Identify which cell holds the provided text, then report its (X, Y) central coordinate. 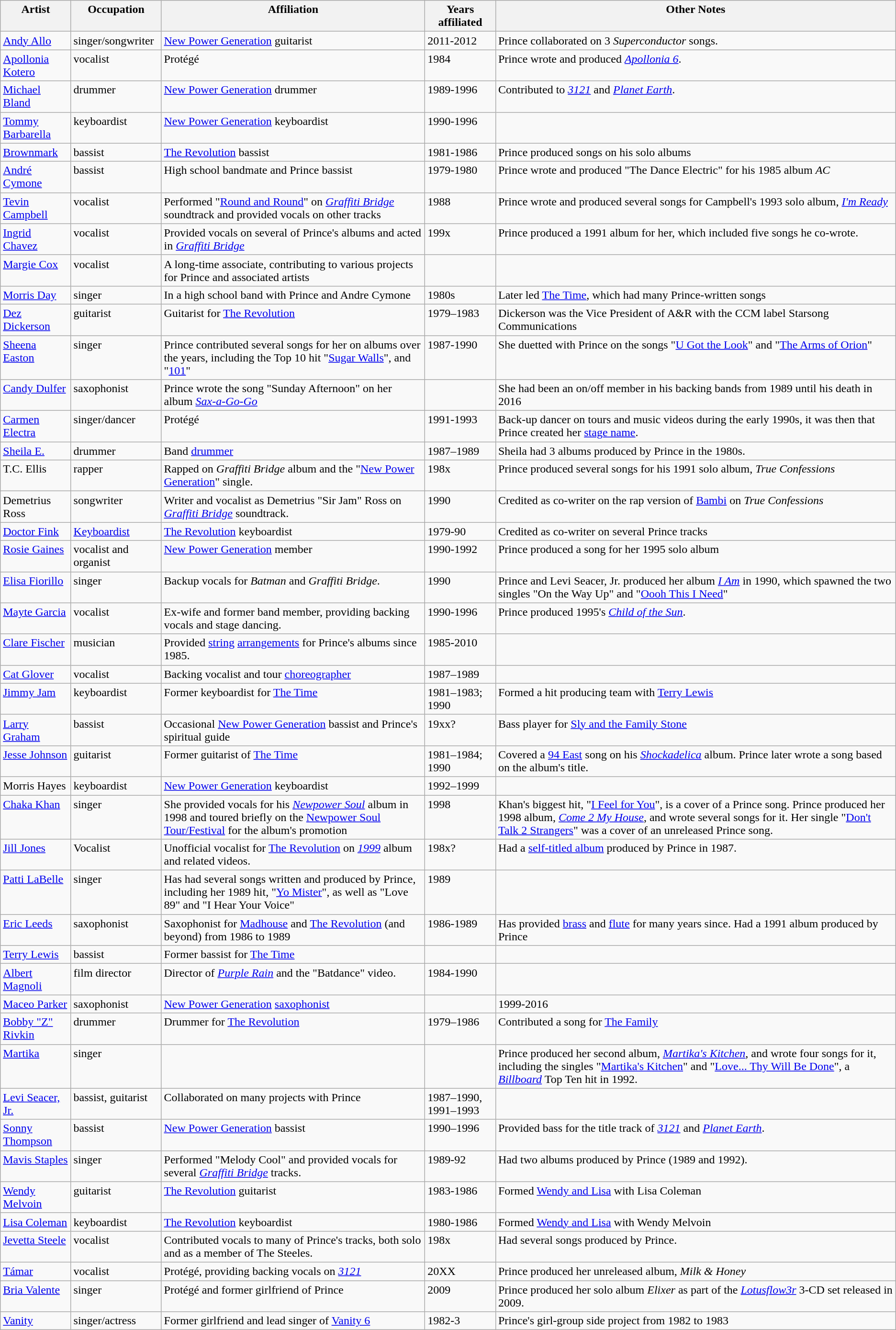
film director (116, 980)
Larry Graham (35, 730)
Vanity (35, 1321)
Former bassist for The Time (293, 955)
1981–1984; 1990 (460, 761)
Rapped on Graffiti Bridge album and the "New Power Generation" single. (293, 476)
Albert Magnoli (35, 980)
Prince's girl-group side project from 1982 to 1983 (695, 1321)
Prince contributed several songs for her on albums over the years, including the Top 10 hit "Sugar Walls", and "101" (293, 357)
Doctor Fink (35, 531)
Terry Lewis (35, 955)
198x? (460, 855)
New Power Generation member (293, 556)
1981-1986 (460, 152)
19xx? (460, 730)
20XX (460, 1271)
Michael Bland (35, 97)
Contributed a song for The Family (695, 1028)
She had been an on/off member in his backing bands from 1989 until his death in 2016 (695, 395)
1992–1999 (460, 786)
Tevin Campbell (35, 208)
1985-2010 (460, 649)
She duetted with Prince on the songs "U Got the Look" and "The Arms of Orion" (695, 357)
Morris Hayes (35, 786)
Jimmy Jam (35, 699)
Dickerson was the Vice President of A&R with the CCM label Starsong Communications (695, 320)
1983-1986 (460, 1197)
Prince collaborated on 3 Superconductor songs. (695, 41)
Later led The Time, which had many Prince-written songs (695, 295)
In a high school band with Prince and Andre Cymone (293, 295)
1991-1993 (460, 426)
1984-1990 (460, 980)
Credited as co-writer on several Prince tracks (695, 531)
Prince wrote the song "Sunday Afternoon" on her album Sax-a-Go-Go (293, 395)
Had two albums produced by Prince (1989 and 1992). (695, 1166)
Martika (35, 1066)
Prince produced a song for her 1995 solo album (695, 556)
1980s (460, 295)
Other Notes (695, 16)
singer/songwriter (116, 41)
2011-2012 (460, 41)
1979–1983 (460, 320)
Back-up dancer on tours and music videos during the early 1990s, it was then that Prince created her stage name. (695, 426)
Artist (35, 16)
Prince produced songs on his solo albums (695, 152)
Candy Dulfer (35, 395)
1979-1980 (460, 177)
Affiliation (293, 16)
1989 (460, 892)
Protégé and former girlfriend of Prince (293, 1296)
Ingrid Chavez (35, 239)
Chaka Khan (35, 817)
1988 (460, 208)
Maceo Parker (35, 1004)
1986-1989 (460, 930)
Had a self-titled album produced by Prince in 1987. (695, 855)
The Revolution bassist (293, 152)
Vocalist (116, 855)
Apollonia Kotero (35, 65)
Prince wrote and produced Apollonia 6. (695, 65)
Director of Purple Rain and the "Batdance" video. (293, 980)
Prince produced a 1991 album for her, which included five songs he co-wrote. (695, 239)
singer/dancer (116, 426)
Guitarist for The Revolution (293, 320)
Támar (35, 1271)
1987–1990, 1991–1993 (460, 1104)
Demetrius Ross (35, 507)
Andy Allo (35, 41)
Prince produced several songs for his 1991 solo album, True Confessions (695, 476)
Levi Seacer, Jr. (35, 1104)
Sheena Easton (35, 357)
Morris Day (35, 295)
Backup vocals for Batman and Graffiti Bridge. (293, 587)
The Revolution guitarist (293, 1197)
Elisa Fiorillo (35, 587)
T.C. Ellis (35, 476)
rapper (116, 476)
Formed Wendy and Lisa with Wendy Melvoin (695, 1222)
Margie Cox (35, 270)
singer/actress (116, 1321)
Clare Fischer (35, 649)
Former keyboardist for The Time (293, 699)
Dez Dickerson (35, 320)
Performed "Melody Cool" and provided vocals for several Graffiti Bridge tracks. (293, 1166)
Keyboardist (116, 531)
Sonny Thompson (35, 1135)
2009 (460, 1296)
Tommy Barbarella (35, 127)
Had several songs produced by Prince. (695, 1247)
She provided vocals for his Newpower Soul album in 1998 and toured briefly on the Newpower Soul Tour/Festival for the album's promotion (293, 817)
Eric Leeds (35, 930)
1982-3 (460, 1321)
Bria Valente (35, 1296)
Brownmark (35, 152)
New Power Generation drummer (293, 97)
Former guitarist of The Time (293, 761)
bassist, guitarist (116, 1104)
199x (460, 239)
Prince produced 1995's Child of the Sun. (695, 619)
Prince and Levi Seacer, Jr. produced her album I Am in 1990, which spawned the two singles "On the Way Up" and "Oooh This I Need" (695, 587)
Backing vocalist and tour choreographer (293, 674)
Mayte Garcia (35, 619)
Former girlfriend and lead singer of Vanity 6 (293, 1321)
Occupation (116, 16)
High school bandmate and Prince bassist (293, 177)
Occasional New Power Generation bassist and Prince's spiritual guide (293, 730)
Has had several songs written and produced by Prince, including her 1989 hit, "Yo Mister", as well as "Love 89" and "I Hear Your Voice" (293, 892)
Contributed vocals to many of Prince's tracks, both solo and as a member of The Steeles. (293, 1247)
Protégé, providing backing vocals on 3121 (293, 1271)
Formed Wendy and Lisa with Lisa Coleman (695, 1197)
1987-1990 (460, 357)
Lisa Coleman (35, 1222)
Mavis Staples (35, 1166)
Covered a 94 East song on his Shockadelica album. Prince later wrote a song based on the album's title. (695, 761)
Prince produced her solo album Elixer as part of the Lotusflow3r 3-CD set released in 2009. (695, 1296)
Ex-wife and former band member, providing backing vocals and stage dancing. (293, 619)
1990-1992 (460, 556)
Performed "Round and Round" on Graffiti Bridge soundtrack and provided vocals on other tracks (293, 208)
New Power Generation guitarist (293, 41)
1990–1996 (460, 1135)
Prince produced her unreleased album, Milk & Honey (695, 1271)
André Cymone (35, 177)
Contributed to 3121 and Planet Earth. (695, 97)
A long-time associate, contributing to various projects for Prince and associated artists (293, 270)
Bobby "Z" Rivkin (35, 1028)
Provided vocals on several of Prince's albums and acted in Graffiti Bridge (293, 239)
vocalist and organist (116, 556)
New Power Generation bassist (293, 1135)
Sheila E. (35, 451)
1984 (460, 65)
1979-90 (460, 531)
Sheila had 3 albums produced by Prince in the 1980s. (695, 451)
1980-1986 (460, 1222)
Carmen Electra (35, 426)
Band drummer (293, 451)
1999-2016 (695, 1004)
Unofficial vocalist for The Revolution on 1999 album and related videos. (293, 855)
Provided string arrangements for Prince's albums since 1985. (293, 649)
Jevetta Steele (35, 1247)
Bass player for Sly and the Family Stone (695, 730)
Has provided brass and flute for many years since. Had a 1991 album produced by Prince (695, 930)
Jill Jones (35, 855)
Drummer for The Revolution (293, 1028)
Wendy Melvoin (35, 1197)
Provided bass for the title track of 3121 and Planet Earth. (695, 1135)
Cat Glover (35, 674)
1989-92 (460, 1166)
1998 (460, 817)
1979–1986 (460, 1028)
Saxophonist for Madhouse and The Revolution (and beyond) from 1986 to 1989 (293, 930)
Patti LaBelle (35, 892)
Rosie Gaines (35, 556)
Formed a hit producing team with Terry Lewis (695, 699)
musician (116, 649)
Collaborated on many projects with Prince (293, 1104)
Years affiliated (460, 16)
1989-1996 (460, 97)
1981–1983; 1990 (460, 699)
Prince wrote and produced several songs for Campbell's 1993 solo album, I'm Ready (695, 208)
Writer and vocalist as Demetrius "Sir Jam" Ross on Graffiti Bridge soundtrack. (293, 507)
songwriter (116, 507)
Credited as co-writer on the rap version of Bambi on True Confessions (695, 507)
Jesse Johnson (35, 761)
Prince wrote and produced "The Dance Electric" for his 1985 album AC (695, 177)
New Power Generation saxophonist (293, 1004)
